Return the [X, Y] coordinate for the center point of the cell that contains the specified text.  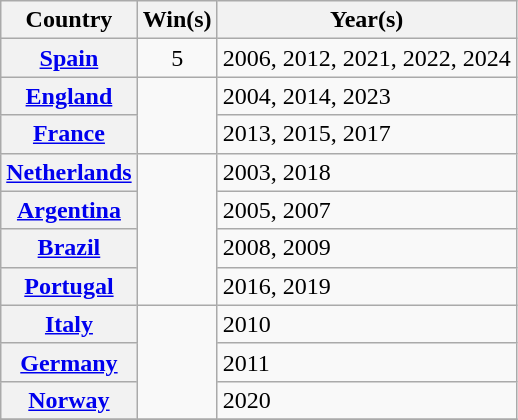
Portugal [69, 286]
Germany [69, 362]
Country [69, 20]
Win(s) [177, 20]
2006, 2012, 2021, 2022, 2024 [366, 58]
Argentina [69, 210]
2016, 2019 [366, 286]
2004, 2014, 2023 [366, 96]
France [69, 134]
Brazil [69, 248]
Year(s) [366, 20]
Norway [69, 400]
Netherlands [69, 172]
2008, 2009 [366, 248]
Italy [69, 324]
2010 [366, 324]
5 [177, 58]
Spain [69, 58]
England [69, 96]
2011 [366, 362]
2013, 2015, 2017 [366, 134]
2003, 2018 [366, 172]
2005, 2007 [366, 210]
2020 [366, 400]
